Identify which cell holds the provided text, then report its (X, Y) central coordinate. 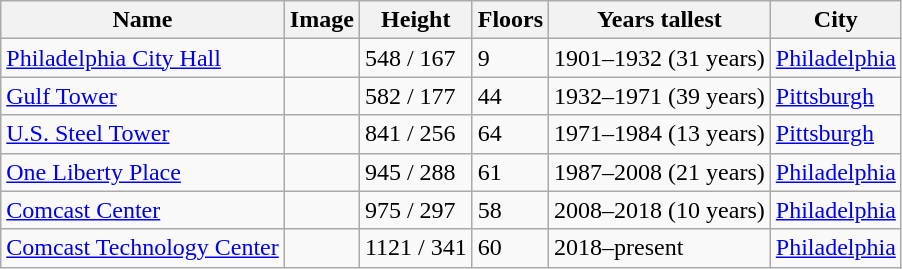
582 / 177 (416, 96)
Years tallest (660, 20)
64 (510, 134)
945 / 288 (416, 172)
U.S. Steel Tower (143, 134)
1987–2008 (21 years) (660, 172)
548 / 167 (416, 58)
Floors (510, 20)
44 (510, 96)
Height (416, 20)
9 (510, 58)
58 (510, 210)
Philadelphia City Hall (143, 58)
Image (322, 20)
2008–2018 (10 years) (660, 210)
975 / 297 (416, 210)
One Liberty Place (143, 172)
1932–1971 (39 years) (660, 96)
2018–present (660, 248)
Comcast Technology Center (143, 248)
61 (510, 172)
1121 / 341 (416, 248)
1901–1932 (31 years) (660, 58)
60 (510, 248)
City (836, 20)
Name (143, 20)
841 / 256 (416, 134)
Gulf Tower (143, 96)
Comcast Center (143, 210)
1971–1984 (13 years) (660, 134)
